Output the [X, Y] coordinate of the center of the cell containing the given text.  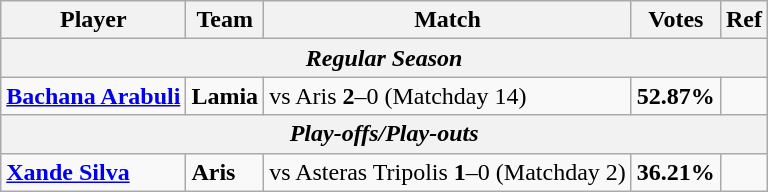
Ref [744, 20]
Team [225, 20]
vs Asteras Tripolis 1–0 (Matchday 2) [448, 172]
Aris [225, 172]
Votes [676, 20]
52.87% [676, 96]
Regular Season [384, 58]
36.21% [676, 172]
Bachana Arabuli [94, 96]
Xande Silva [94, 172]
vs Aris 2–0 (Matchday 14) [448, 96]
Lamia [225, 96]
Play-offs/Play-outs [384, 134]
Match [448, 20]
Player [94, 20]
